Detect which cell encompasses the target text, then output its [X, Y] center coordinate. 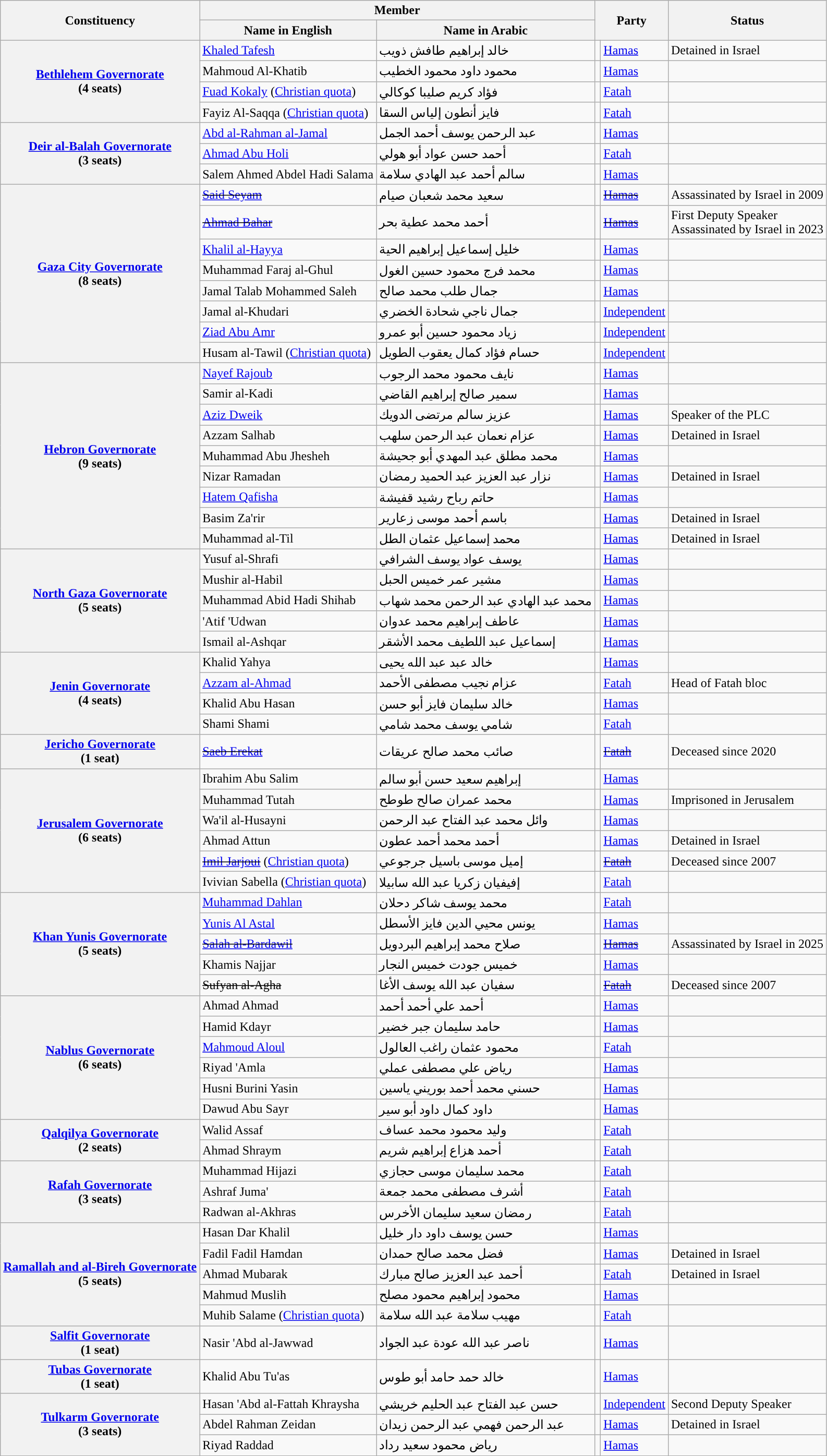
Ahmad Attun [288, 841]
Hasan 'Abd al-Fattah Khraysha [288, 1404]
Ahmad Bahar [288, 222]
Wa'il al-Husayni [288, 820]
فايز أنطون إلياس السقا [486, 113]
Salah al-Bardawil [288, 944]
أحمد حسن عواد أبو هولي [486, 154]
First Deputy SpeakerAssassinated by Israel in 2023 [747, 222]
Gaza City Governorate(8 seats) [100, 274]
Ahmad Abu Holi [288, 154]
Muhammad Hijazi [288, 1171]
Husam al-Tawil (Christian quota) [288, 353]
Fadil Fadil Hamdan [288, 1254]
'Atif 'Udwan [288, 621]
عبد الرحمن يوسف أحمد الجمل [486, 133]
عزام نعمان عبد الرحمن سلهب [486, 435]
فؤاد كريم صليبا كوكالي [486, 92]
Ahmad Mubarak [288, 1274]
نايف محمود محمد الرجوب [486, 374]
Fuad Kokaly (Christian quota) [288, 92]
Ziad Abu Amr [288, 332]
Muhib Salame (Christian quota) [288, 1316]
محمد مطلق عبد المهدي أبو جحيشة [486, 456]
Ashraf Juma' [288, 1192]
Mahmoud Al-Khatib [288, 71]
Mahmud Muslih [288, 1295]
Yusuf al-Shrafi [288, 559]
Deceased since 2020 [747, 751]
Samir al-Kadi [288, 394]
شامي يوسف محمد شامي [486, 724]
داود كمال داود أبو سير [486, 1109]
North Gaza Governorate(5 seats) [100, 600]
أحمد عبد العزيز صالح مبارك [486, 1274]
وليد محمود محمد عساف [486, 1130]
Deir al-Balah Governorate(3 seats) [100, 153]
Nasir 'Abd al-Jawwad [288, 1343]
Khamis Najjar [288, 965]
Khaled Tafesh [288, 51]
Radwan al-Akhras [288, 1212]
محمد إسماعيل عثمان الطل [486, 538]
Muhammad Abid Hadi Shihab [288, 600]
خالد سليمان فايز أبو حسن [486, 704]
Salem Ahmed Abdel Hadi Salama [288, 174]
Sufyan al-Agha [288, 985]
Rafah Governorate(3 seats) [100, 1192]
إبراهيم سعيد حسن أبو سالم [486, 779]
Basim Za'rir [288, 518]
Head of Fatah bloc [747, 683]
محمود داود محمود الخطيب [486, 71]
Riyad Raddad [288, 1445]
مشير عمر خميس الحبل [486, 580]
إميل موسى باسيل جرجوعي [486, 861]
يوسف عواد يوسف الشرافي [486, 559]
أحمد محمد أحمد عطون [486, 841]
Walid Assaf [288, 1130]
Saeb Erekat [288, 751]
Khalid Abu Hasan [288, 704]
عزيز سالم مرتضى الدويك [486, 415]
رمضان سعيد سليمان الأخرس [486, 1212]
Status [747, 20]
Ismail al-Ashqar [288, 642]
Ahmad Ahmad [288, 1006]
سفيان عبد الله يوسف الأغا [486, 985]
Speaker of the PLC [747, 415]
حاتم رباح رشيد قفيشة [486, 497]
Azzam Salhab [288, 435]
Husni Burini Yasin [288, 1088]
Hamid Kdayr [288, 1027]
Ramallah and al-Bireh Governorate(5 seats) [100, 1274]
Hebron Governorate(9 seats) [100, 456]
Name in Arabic [486, 30]
ناصر عبد الله عودة عبد الجواد [486, 1343]
Jericho Governorate(1 seat) [100, 751]
Abdel Rahman Zeidan [288, 1425]
جمال طلب محمد صالح [486, 291]
Imil Jarjoui (Christian quota) [288, 861]
Hatem Qafisha [288, 497]
خالد عبد عبد الله يحيى [486, 663]
مهيب سلامة عبد الله سلامة [486, 1316]
محمد عمران صالح طوطح [486, 800]
Said Seyam [288, 195]
Muhammad al-Til [288, 538]
Muhammad Abu Jhesheh [288, 456]
عزام نجيب مصطفى الأحمد [486, 683]
أحمد محمد عطية بحر [486, 222]
فضل محمد صالح حمدان [486, 1254]
محمد فرج محمود حسين الغول [486, 270]
Qalqilya Governorate(2 seats) [100, 1140]
محمود إبراهيم محمود مصلح [486, 1295]
Nablus Governorate(6 seats) [100, 1057]
سعيد محمد شعبان صيام [486, 195]
Nizar Ramadan [288, 477]
محمود عثمان راغب العالول [486, 1047]
Aziz Dweik [288, 415]
Tubas Governorate(1 seat) [100, 1376]
عاطف إبراهيم محمد عدوان [486, 621]
سمير صالح إبراهيم القاضي [486, 394]
Jamal Talab Mohammed Saleh [288, 291]
محمد عبد الهادي عبد الرحمن محمد شهاب [486, 600]
إفيفيان زكريا عبد الله سابيلا [486, 882]
Member [397, 10]
Fayiz Al-Saqqa (Christian quota) [288, 113]
Mushir al-Habil [288, 580]
Khalid Abu Tu'as [288, 1376]
Khalil al-Hayya [288, 249]
Yunis Al Astal [288, 923]
Ivivian Sabella (Christian quota) [288, 882]
Tulkarm Governorate(3 seats) [100, 1424]
أشرف مصطفى محمد جمعة [486, 1192]
Assassinated by Israel in 2025 [747, 944]
Riyad 'Amla [288, 1068]
خليل إسماعيل إبراهيم الحية [486, 249]
وائل محمد عبد الفتاح عبد الرحمن [486, 820]
حامد سليمان جبر خضير [486, 1027]
Jenin Governorate(4 seats) [100, 693]
يونس محيي الدين فايز الأسطل [486, 923]
Khalid Yahya [288, 663]
صلاح محمد إبراهيم البردويل [486, 944]
Salfit Governorate(1 seat) [100, 1343]
Mahmoud Aloul [288, 1047]
Muhammad Faraj al-Ghul [288, 270]
خالد إبراهيم طافش ذويب [486, 51]
باسم أحمد موسى زعارير [486, 518]
Party [632, 20]
أحمد هزاع إبراهيم شريم [486, 1150]
Khan Yunis Governorate(5 seats) [100, 944]
Second Deputy Speaker [747, 1404]
Shami Shami [288, 724]
Assassinated by Israel in 2009 [747, 195]
أحمد علي أحمد أحمد [486, 1006]
حسن عبد الفتاح عبد الحليم خريشي [486, 1404]
Bethlehem Governorate(4 seats) [100, 81]
Ahmad Shraym [288, 1150]
سالم أحمد عبد الهادي سلامة [486, 174]
محمد يوسف شاكر دحلان [486, 903]
Nayef Rajoub [288, 374]
محمد سليمان موسى حجازي [486, 1171]
Azzam al-Ahmad [288, 683]
Abd al-Rahman al-Jamal [288, 133]
زياد محمود حسين أبو عمرو [486, 332]
Muhammad Dahlan [288, 903]
حسام فؤاد كمال يعقوب الطويل [486, 353]
خميس جودت خميس النجار [486, 965]
Jerusalem Governorate(6 seats) [100, 831]
Muhammad Tutah [288, 800]
حسن يوسف داود دار خليل [486, 1233]
Imprisoned in Jerusalem [747, 800]
Name in English [288, 30]
جمال ناجي شحادة الخضري [486, 311]
نزار عبد العزيز عبد الحميد رمضان [486, 477]
Constituency [100, 20]
إسماعيل عبد اللطيف محمد الأشقر [486, 642]
حسني محمد أحمد بوريني ياسين [486, 1088]
خالد حمد حامد أبو طوس [486, 1376]
صائب محمد صالح عريقات [486, 751]
رياض محمود سعيد رداد [486, 1445]
Jamal al-Khudari [288, 311]
Hasan Dar Khalil [288, 1233]
رياض علي مصطفى عملي [486, 1068]
Ibrahim Abu Salim [288, 779]
عبد الرحمن فهمي عبد الرحمن زيدان [486, 1425]
Dawud Abu Sayr [288, 1109]
